Search for the cell housing the specified text and yield its (X, Y) center coordinate. 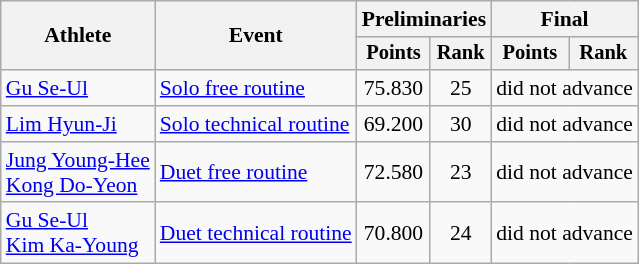
Event (256, 36)
75.830 (394, 88)
Preliminaries (424, 19)
Solo free routine (256, 88)
Solo technical routine (256, 124)
Final (564, 19)
Jung Young-HeeKong Do-Yeon (78, 172)
Athlete (78, 36)
30 (460, 124)
Gu Se-UlKim Ka-Young (78, 234)
Gu Se-Ul (78, 88)
Duet technical routine (256, 234)
25 (460, 88)
Lim Hyun-Ji (78, 124)
Duet free routine (256, 172)
24 (460, 234)
70.800 (394, 234)
69.200 (394, 124)
23 (460, 172)
72.580 (394, 172)
